From the cell containing the given text, extract its center point as (X, Y) coordinate. 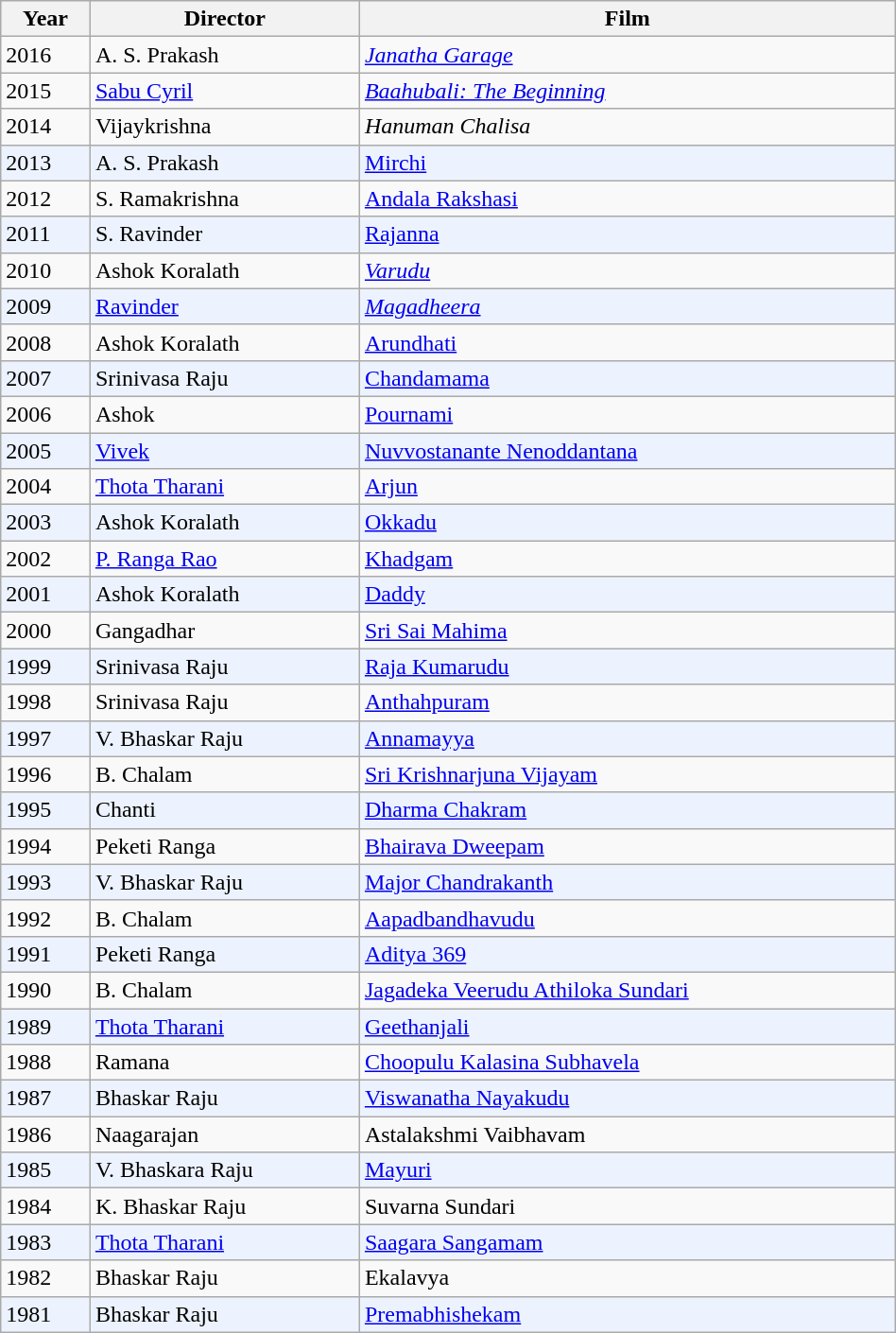
Film (628, 19)
Vivek (225, 451)
Aapadbandhavudu (628, 918)
1999 (45, 666)
Director (225, 19)
Daddy (628, 595)
1996 (45, 774)
Premabhishekam (628, 1314)
2011 (45, 234)
Varudu (628, 270)
Sri Sai Mahima (628, 631)
Ashok (225, 414)
Arjun (628, 487)
Saagara Sangamam (628, 1242)
Viswanatha Nayakudu (628, 1099)
2012 (45, 199)
Choopulu Kalasina Subhavela (628, 1063)
Vijaykrishna (225, 127)
2006 (45, 414)
Rajanna (628, 234)
2010 (45, 270)
K. Bhaskar Raju (225, 1206)
Major Chandrakanth (628, 882)
1992 (45, 918)
Dharma Chakram (628, 810)
Aditya 369 (628, 954)
1990 (45, 990)
P. Ranga Rao (225, 559)
Ekalavya (628, 1278)
Astalakshmi Vaibhavam (628, 1134)
2008 (45, 342)
1987 (45, 1099)
S. Ramakrishna (225, 199)
1997 (45, 738)
2007 (45, 378)
1985 (45, 1170)
Raja Kumarudu (628, 666)
Mirchi (628, 163)
2014 (45, 127)
Khadgam (628, 559)
Ramana (225, 1063)
1989 (45, 1026)
Chandamama (628, 378)
2016 (45, 55)
1982 (45, 1278)
Geethanjali (628, 1026)
1988 (45, 1063)
S. Ravinder (225, 234)
2013 (45, 163)
2005 (45, 451)
Year (45, 19)
2001 (45, 595)
Gangadhar (225, 631)
Annamayya (628, 738)
Anthahpuram (628, 702)
Magadheera (628, 306)
1991 (45, 954)
Sabu Cyril (225, 91)
1983 (45, 1242)
Naagarajan (225, 1134)
1981 (45, 1314)
Pournami (628, 414)
1998 (45, 702)
2002 (45, 559)
Chanti (225, 810)
1984 (45, 1206)
2015 (45, 91)
2009 (45, 306)
Jagadeka Veerudu Athiloka Sundari (628, 990)
Ravinder (225, 306)
V. Bhaskara Raju (225, 1170)
1995 (45, 810)
Suvarna Sundari (628, 1206)
1993 (45, 882)
Mayuri (628, 1170)
Bhairava Dweepam (628, 846)
2000 (45, 631)
1986 (45, 1134)
Sri Krishnarjuna Vijayam (628, 774)
Andala Rakshasi (628, 199)
Baahubali: The Beginning (628, 91)
2004 (45, 487)
2003 (45, 523)
Arundhati (628, 342)
Nuvvostanante Nenoddantana (628, 451)
Hanuman Chalisa (628, 127)
Janatha Garage (628, 55)
1994 (45, 846)
Okkadu (628, 523)
